Detect which cell encompasses the target text, then output its (x, y) center coordinate. 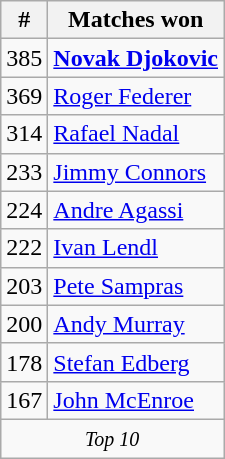
# (24, 20)
Ivan Lendl (136, 248)
Stefan Edberg (136, 362)
369 (24, 96)
Andre Agassi (136, 210)
Rafael Nadal (136, 134)
Pete Sampras (136, 286)
178 (24, 362)
224 (24, 210)
Matches won (136, 20)
314 (24, 134)
John McEnroe (136, 400)
167 (24, 400)
200 (24, 324)
Novak Djokovic (136, 58)
233 (24, 172)
203 (24, 286)
Andy Murray (136, 324)
385 (24, 58)
Top 10 (112, 438)
222 (24, 248)
Roger Federer (136, 96)
Jimmy Connors (136, 172)
